Detect which cell encompasses the target text, then output its (x, y) center coordinate. 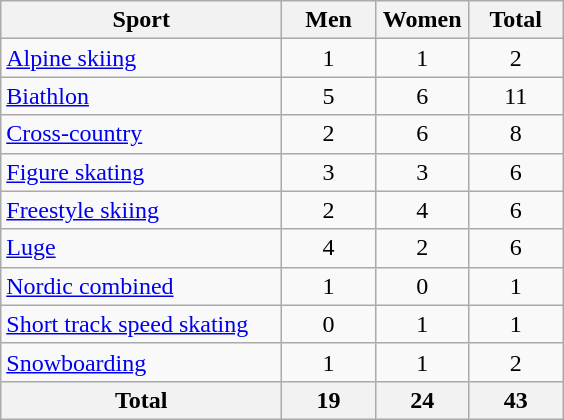
Men (329, 20)
8 (516, 134)
Nordic combined (142, 286)
Figure skating (142, 172)
Snowboarding (142, 362)
Biathlon (142, 96)
43 (516, 400)
Freestyle skiing (142, 210)
Women (422, 20)
24 (422, 400)
Sport (142, 20)
11 (516, 96)
Alpine skiing (142, 58)
19 (329, 400)
5 (329, 96)
Short track speed skating (142, 324)
Cross-country (142, 134)
Luge (142, 248)
